Output the [X, Y] coordinate of the center of the cell containing the given text.  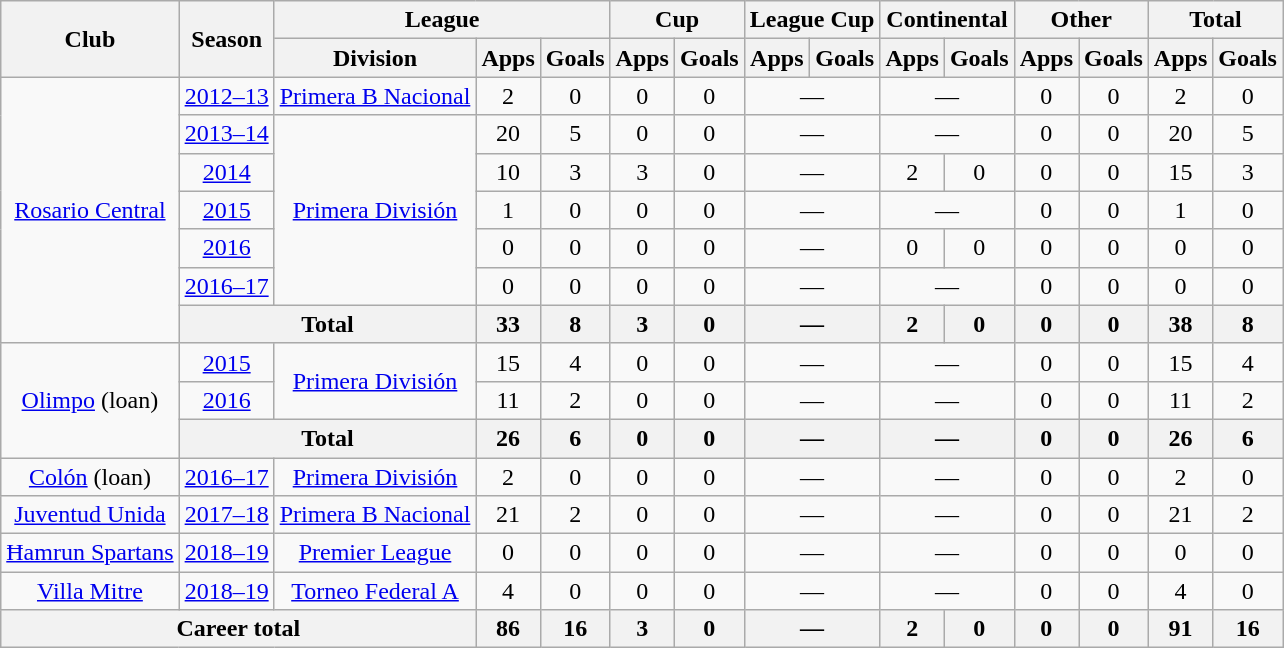
Colón (loan) [90, 477]
Rosario Central [90, 210]
Torneo Federal A [375, 591]
Olimpo (loan) [90, 400]
10 [508, 172]
League Cup [812, 20]
Other [1081, 20]
Club [90, 39]
Villa Mitre [90, 591]
Career total [238, 629]
League [442, 20]
Ħamrun Spartans [90, 553]
86 [508, 629]
2012–13 [226, 96]
38 [1180, 324]
33 [508, 324]
2017–18 [226, 515]
91 [1180, 629]
Division [375, 58]
Premier League [375, 553]
2013–14 [226, 134]
2014 [226, 172]
Cup [677, 20]
Season [226, 39]
Juventud Unida [90, 515]
Continental [947, 20]
